Detect which cell encompasses the target text, then output its (X, Y) center coordinate. 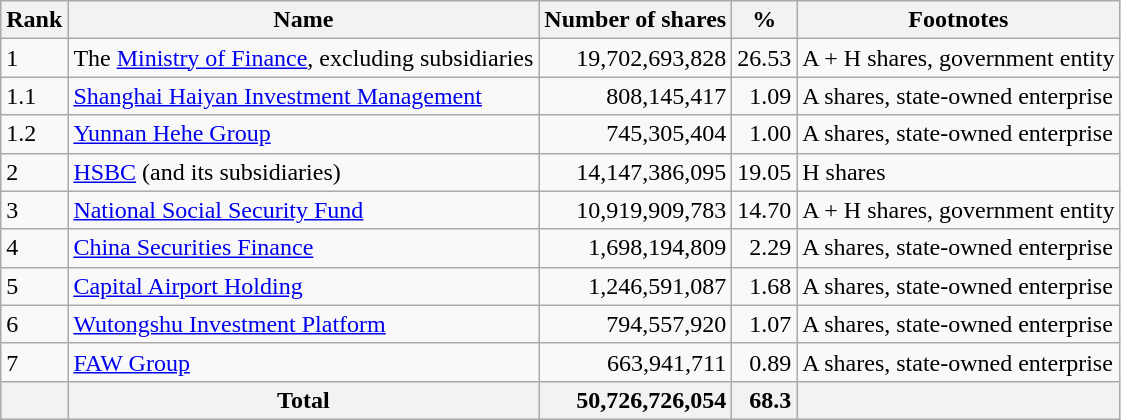
HSBC (and its subsidiaries) (304, 172)
H shares (958, 172)
5 (34, 286)
Rank (34, 20)
1 (34, 58)
7 (34, 362)
4 (34, 248)
National Social Security Fund (304, 210)
2 (34, 172)
Capital Airport Holding (304, 286)
Footnotes (958, 20)
808,145,417 (636, 96)
1.1 (34, 96)
1.2 (34, 134)
14,147,386,095 (636, 172)
The Ministry of Finance, excluding subsidiaries (304, 58)
663,941,711 (636, 362)
3 (34, 210)
1,698,194,809 (636, 248)
0.89 (764, 362)
1.09 (764, 96)
68.3 (764, 400)
Name (304, 20)
1.68 (764, 286)
6 (34, 324)
Wutongshu Investment Platform (304, 324)
1.07 (764, 324)
Yunnan Hehe Group (304, 134)
10,919,909,783 (636, 210)
2.29 (764, 248)
19.05 (764, 172)
FAW Group (304, 362)
% (764, 20)
Total (304, 400)
Shanghai Haiyan Investment Management (304, 96)
China Securities Finance (304, 248)
1.00 (764, 134)
19,702,693,828 (636, 58)
50,726,726,054 (636, 400)
14.70 (764, 210)
26.53 (764, 58)
794,557,920 (636, 324)
Number of shares (636, 20)
745,305,404 (636, 134)
1,246,591,087 (636, 286)
